Provide the (x, y) coordinate of the cell's center where the given text is located.  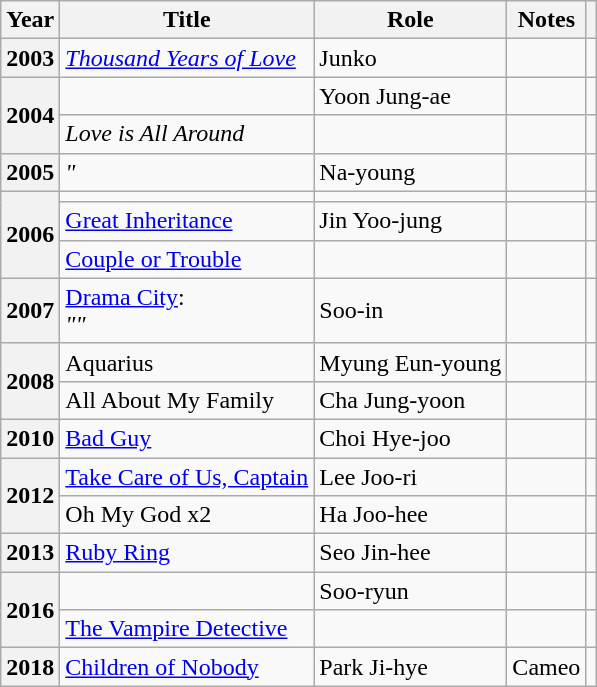
2012 (30, 496)
2018 (30, 667)
2005 (30, 172)
Choi Hye-joo (410, 438)
Take Care of Us, Captain (187, 477)
2006 (30, 234)
Children of Nobody (187, 667)
Role (410, 20)
Na-young (410, 172)
Ruby Ring (187, 553)
Aquarius (187, 362)
2007 (30, 310)
Jin Yoo-jung (410, 221)
Yoon Jung-ae (410, 96)
The Vampire Detective (187, 629)
Cha Jung-yoon (410, 400)
2016 (30, 610)
Love is All Around (187, 134)
Notes (546, 20)
Bad Guy (187, 438)
Ha Joo-hee (410, 515)
Lee Joo-ri (410, 477)
Park Ji-hye (410, 667)
Myung Eun-young (410, 362)
2004 (30, 115)
Couple or Trouble (187, 259)
" (187, 172)
Year (30, 20)
2013 (30, 553)
Great Inheritance (187, 221)
2003 (30, 58)
Oh My God x2 (187, 515)
Title (187, 20)
2010 (30, 438)
Cameo (546, 667)
2008 (30, 381)
All About My Family (187, 400)
Junko (410, 58)
Drama City:"" (187, 310)
Soo-in (410, 310)
Soo-ryun (410, 591)
Thousand Years of Love (187, 58)
Seo Jin-hee (410, 553)
